Provide the (x, y) coordinate of the cell's center where the given text is located.  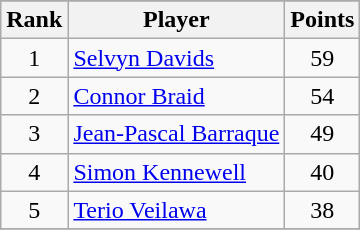
Player (176, 20)
Terio Veilawa (176, 210)
Rank (34, 20)
1 (34, 58)
3 (34, 134)
38 (322, 210)
Jean-Pascal Barraque (176, 134)
Selvyn Davids (176, 58)
2 (34, 96)
5 (34, 210)
54 (322, 96)
40 (322, 172)
Points (322, 20)
Connor Braid (176, 96)
49 (322, 134)
Simon Kennewell (176, 172)
4 (34, 172)
59 (322, 58)
